Return (X, Y) of the center of cell containing provided text 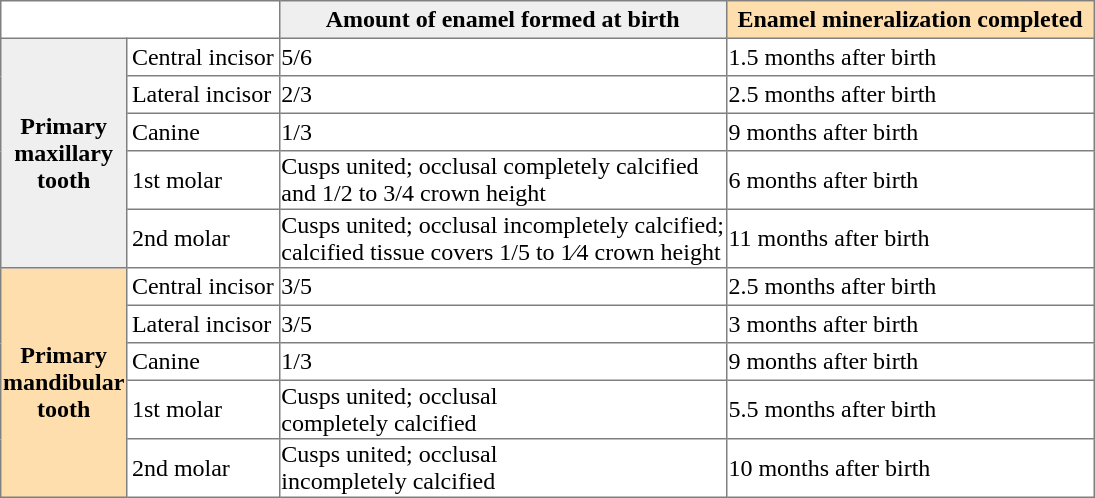
Enamel mineralization completed (910, 20)
1.5 months after birth (910, 57)
5/6 (502, 57)
Amount of enamel formed at birth (502, 20)
11 months after birth (910, 238)
3 months after birth (910, 324)
5.5 months after birth (910, 409)
10 months after birth (910, 468)
Cusps united; occlusal incompletely calcified;calcified tissue covers 1/5 to 1⁄4 crown height (502, 238)
6 months after birth (910, 180)
Primarymandibulartooth (64, 383)
Cusps united; occlusal completely calcifiedand 1/2 to 3/4 crown height (502, 180)
Cusps united; occlusalincompletely calcified (502, 468)
Cusps united; occlusalcompletely calcified (502, 409)
2/3 (502, 95)
Primarymaxillarytooth (64, 153)
